Search for the cell housing the specified text and yield its (x, y) center coordinate. 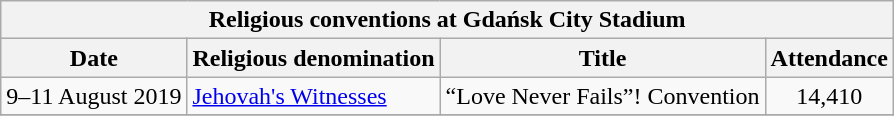
“Love Never Fails”! Convention (602, 96)
Date (94, 58)
Jehovah's Witnesses (314, 96)
Title (602, 58)
Religious denomination (314, 58)
9–11 August 2019 (94, 96)
14,410 (829, 96)
Attendance (829, 58)
Religious conventions at Gdańsk City Stadium (448, 20)
